Scan for the cell matching the given text and deliver its (X, Y) coordinate at center. 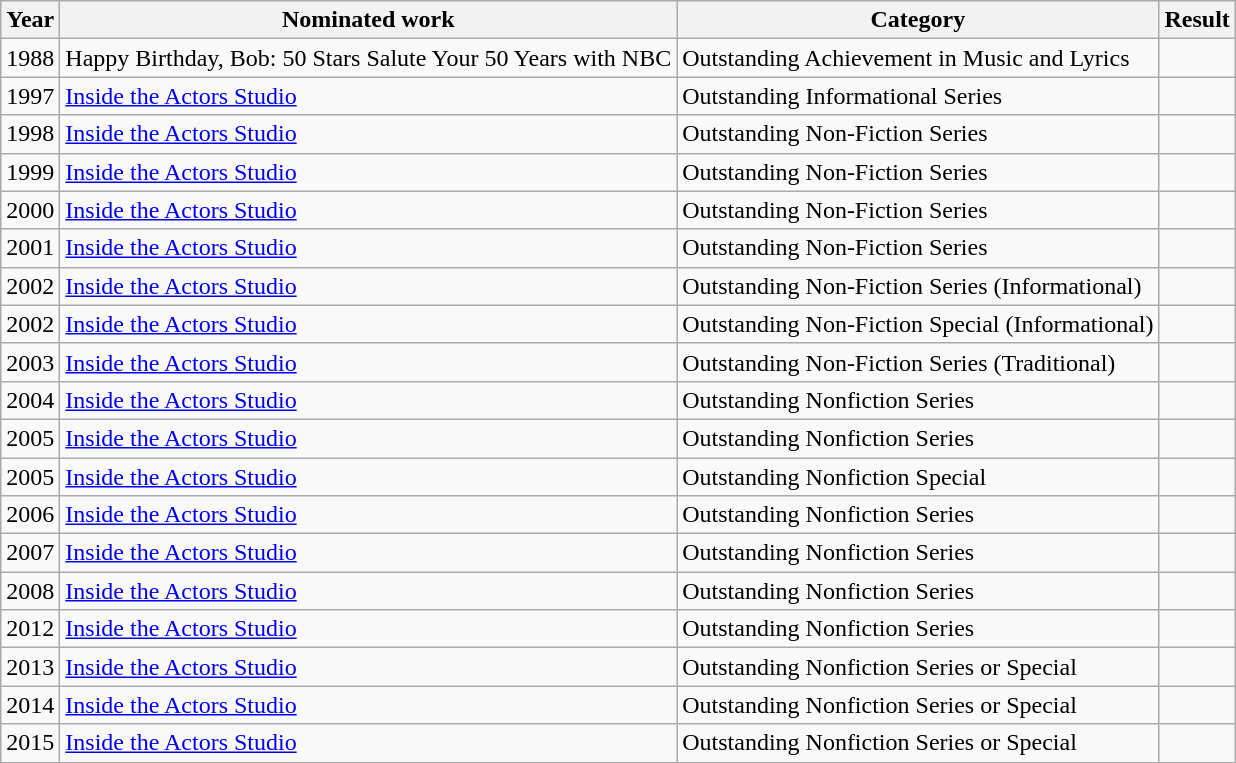
Outstanding Nonfiction Special (918, 477)
Outstanding Non-Fiction Series (Informational) (918, 286)
Outstanding Informational Series (918, 96)
Category (918, 20)
2008 (30, 591)
1997 (30, 96)
1988 (30, 58)
2006 (30, 515)
Happy Birthday, Bob: 50 Stars Salute Your 50 Years with NBC (368, 58)
Outstanding Non-Fiction Series (Traditional) (918, 362)
Outstanding Non-Fiction Special (Informational) (918, 324)
1998 (30, 134)
2007 (30, 553)
Result (1197, 20)
2001 (30, 248)
2004 (30, 400)
2015 (30, 743)
2003 (30, 362)
2013 (30, 667)
2000 (30, 210)
2012 (30, 629)
Year (30, 20)
Nominated work (368, 20)
1999 (30, 172)
2014 (30, 705)
Outstanding Achievement in Music and Lyrics (918, 58)
